From the cell containing the given text, extract its center point as [X, Y] coordinate. 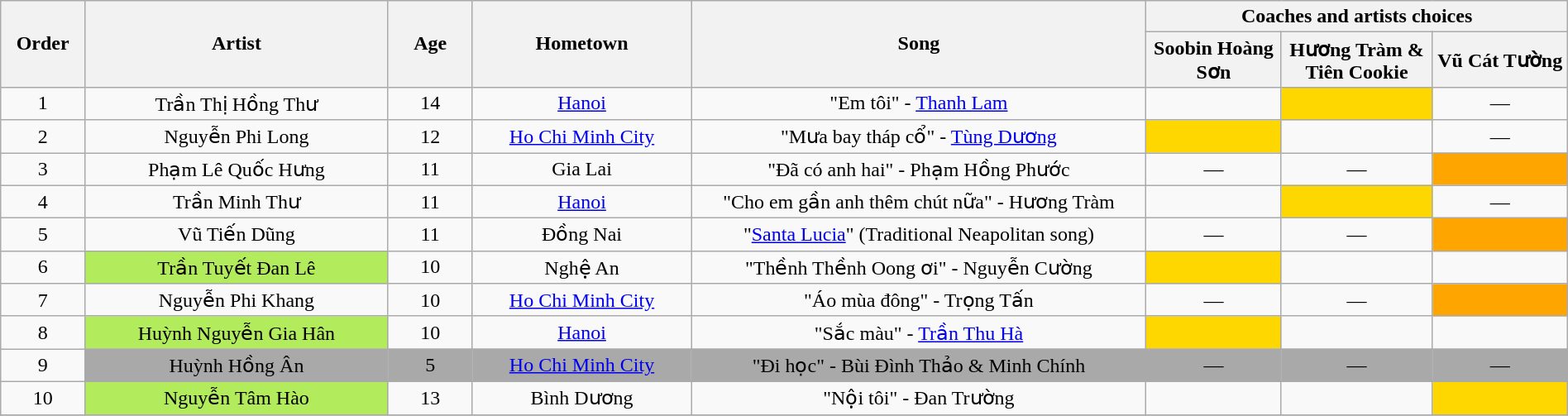
Coaches and artists choices [1356, 17]
6 [43, 267]
Trần Tuyết Đan Lê [237, 267]
12 [430, 136]
Hương Tràm & Tiên Cookie [1356, 60]
Nguyễn Phi Khang [237, 300]
Hometown [582, 45]
Huỳnh Nguyễn Gia Hân [237, 332]
Age [430, 45]
Artist [237, 45]
"Em tôi" - Thanh Lam [919, 103]
3 [43, 169]
Soobin Hoàng Sơn [1214, 60]
Song [919, 45]
"Sắc màu" - Trần Thu Hà [919, 332]
Huỳnh Hồng Ân [237, 366]
Vũ Cát Tường [1500, 60]
13 [430, 398]
"Đã có anh hai" - Phạm Hồng Phước [919, 169]
Gia Lai [582, 169]
"Santa Lucia" (Traditional Neapolitan song) [919, 235]
"Mưa bay tháp cổ" - Tùng Dương [919, 136]
7 [43, 300]
1 [43, 103]
Nguyễn Phi Long [237, 136]
"Cho em gần anh thêm chút nữa" - Hương Tràm [919, 202]
4 [43, 202]
"Nội tôi" - Đan Trường [919, 398]
8 [43, 332]
Vũ Tiến Dũng [237, 235]
9 [43, 366]
14 [430, 103]
Phạm Lê Quốc Hưng [237, 169]
Trần Thị Hồng Thư [237, 103]
Trần Minh Thư [237, 202]
Bình Dương [582, 398]
2 [43, 136]
Đồng Nai [582, 235]
Nghệ An [582, 267]
"Thềnh Thềnh Oong ơi" - Nguyễn Cường [919, 267]
Nguyễn Tâm Hào [237, 398]
Order [43, 45]
"Đi học" - Bùi Đình Thảo & Minh Chính [919, 366]
"Áo mùa đông" - Trọng Tấn [919, 300]
